Determine the (x, y) coordinate at the center of the cell enclosing the given text.  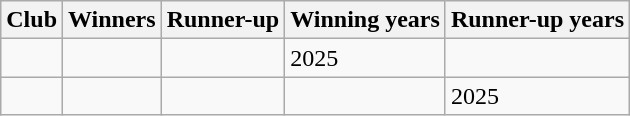
Club (32, 20)
Runner-up years (537, 20)
Runner-up (223, 20)
Winners (112, 20)
Winning years (366, 20)
